Find where the given text appears and provide that cell's center as (x, y) coordinate. 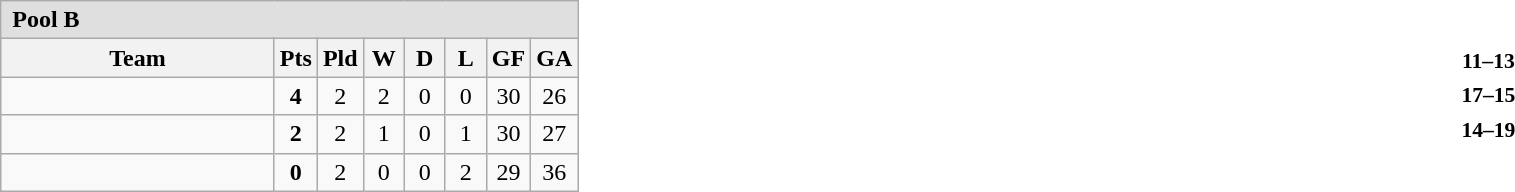
Team (138, 58)
Pld (340, 58)
Pts (296, 58)
GA (554, 58)
26 (554, 96)
36 (554, 172)
29 (508, 172)
27 (554, 134)
Pool B (290, 20)
L (466, 58)
W (384, 58)
4 (296, 96)
GF (508, 58)
D (424, 58)
